Return (X, Y) of the center of cell containing provided text 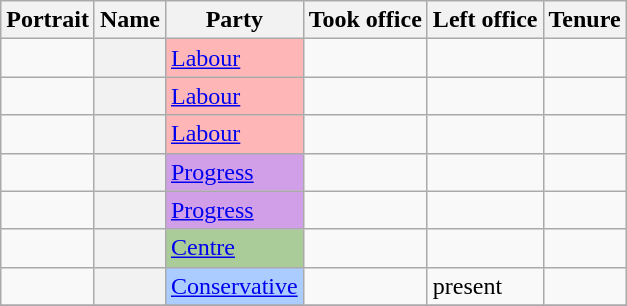
Conservative (234, 286)
Portrait (48, 20)
Centre (234, 248)
Tenure (584, 20)
Name (130, 20)
Took office (365, 20)
present (485, 286)
Party (234, 20)
Left office (485, 20)
